Capture the cell that displays the provided text and extract its [x, y] central coordinate. 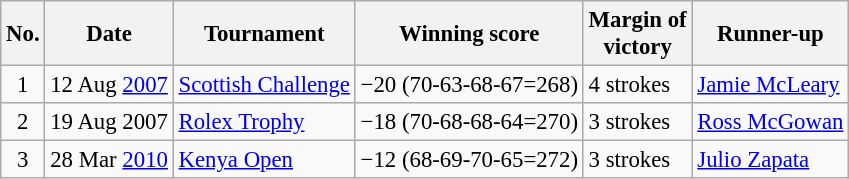
1 [23, 85]
−20 (70-63-68-67=268) [469, 85]
−18 (70-68-68-64=270) [469, 122]
Date [109, 34]
Tournament [264, 34]
Jamie McLeary [770, 85]
Scottish Challenge [264, 85]
−12 (68-69-70-65=272) [469, 160]
19 Aug 2007 [109, 122]
Kenya Open [264, 160]
Runner-up [770, 34]
Margin ofvictory [638, 34]
28 Mar 2010 [109, 160]
No. [23, 34]
4 strokes [638, 85]
Ross McGowan [770, 122]
2 [23, 122]
Julio Zapata [770, 160]
3 [23, 160]
12 Aug 2007 [109, 85]
Winning score [469, 34]
Rolex Trophy [264, 122]
